Return [X, Y] of the center of cell containing provided text 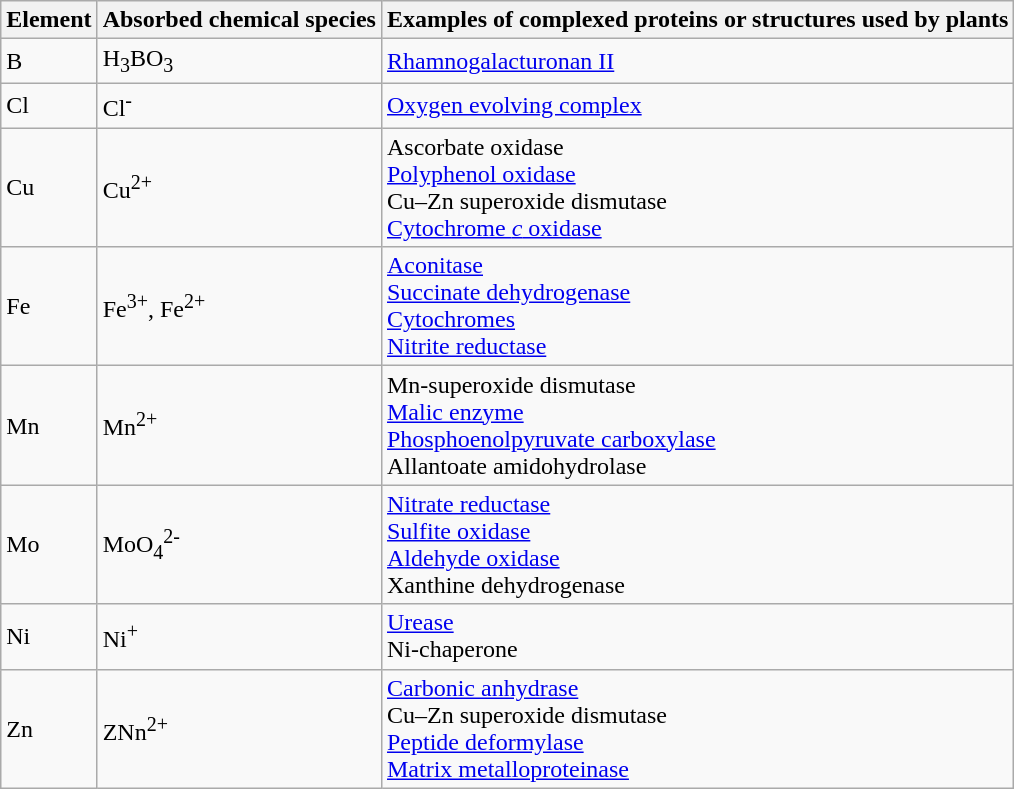
Carbonic anhydraseCu–Zn superoxide dismutasePeptide deformylaseMatrix metalloproteinase [697, 728]
Fe [49, 306]
Ni [49, 636]
UreaseNi-chaperone [697, 636]
Mn [49, 426]
Cl [49, 106]
H3BO3 [239, 61]
Cu [49, 188]
Absorbed chemical species [239, 20]
ZNn2+ [239, 728]
Examples of complexed proteins or structures used by plants [697, 20]
Rhamnogalacturonan II [697, 61]
Oxygen evolving complex [697, 106]
Fe3+, Fe2+ [239, 306]
Mo [49, 544]
B [49, 61]
Zn [49, 728]
Element [49, 20]
Nitrate reductaseSulfite oxidaseAldehyde oxidaseXanthine dehydrogenase [697, 544]
Mn2+ [239, 426]
MoO42- [239, 544]
AconitaseSuccinate dehydrogenaseCytochromesNitrite reductase [697, 306]
Ni+ [239, 636]
Cu2+ [239, 188]
Ascorbate oxidasePolyphenol oxidaseCu–Zn superoxide dismutaseCytochrome c oxidase [697, 188]
Cl- [239, 106]
Mn-superoxide dismutaseMalic enzymePhosphoenolpyruvate carboxylaseAllantoate amidohydrolase [697, 426]
